Locate the cell with the specified text and output its [X, Y] center coordinate. 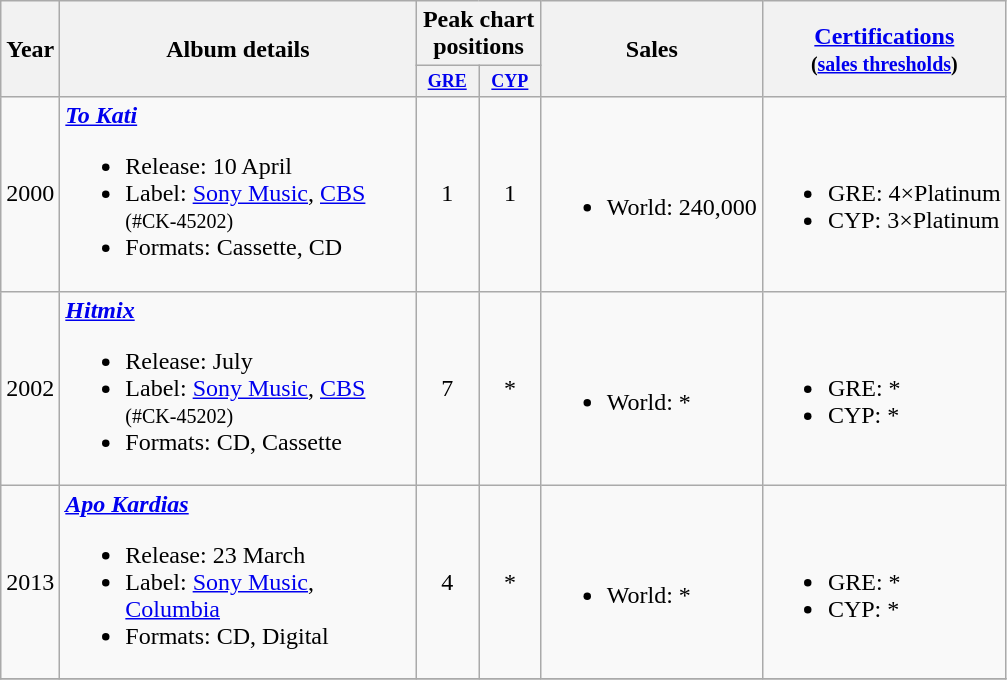
World: 240,000 [652, 194]
2013 [30, 582]
CYP [510, 82]
GRE: 4×PlatinumCYP: 3×Platinum [884, 194]
Apo KardiasRelease: 23 MarchLabel: Sony Music, ColumbiaFormats: CD, Digital [238, 582]
4 [448, 582]
HitmixRelease: JulyLabel: Sony Music, CBS (#CK-45202)Formats: CD, Cassette [238, 388]
Certifications(sales thresholds) [884, 49]
GRE [448, 82]
2002 [30, 388]
Year [30, 49]
2000 [30, 194]
Peak chart positions [478, 34]
7 [448, 388]
To KatiRelease: 10 AprilLabel: Sony Music, CBS (#CK-45202)Formats: Cassette, CD [238, 194]
Album details [238, 49]
Sales [652, 49]
